Detect which cell encompasses the target text, then output its [x, y] center coordinate. 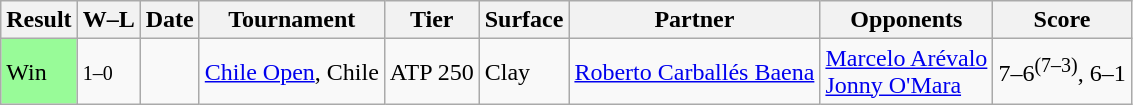
7–6(7–3), 6–1 [1062, 72]
Partner [694, 20]
W–L [108, 20]
1–0 [108, 72]
Tier [432, 20]
Surface [524, 20]
Clay [524, 72]
Tournament [292, 20]
Score [1062, 20]
Marcelo Arévalo Jonny O'Mara [906, 72]
Chile Open, Chile [292, 72]
Roberto Carballés Baena [694, 72]
Result [39, 20]
Win [39, 72]
Opponents [906, 20]
ATP 250 [432, 72]
Date [170, 20]
